From the cell containing the given text, extract its center point as (X, Y) coordinate. 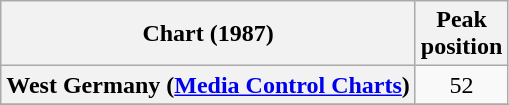
Peakposition (461, 34)
West Germany (Media Control Charts) (208, 85)
Chart (1987) (208, 34)
52 (461, 85)
